For the text-containing cell, return its midpoint in (X, Y) coordinate format. 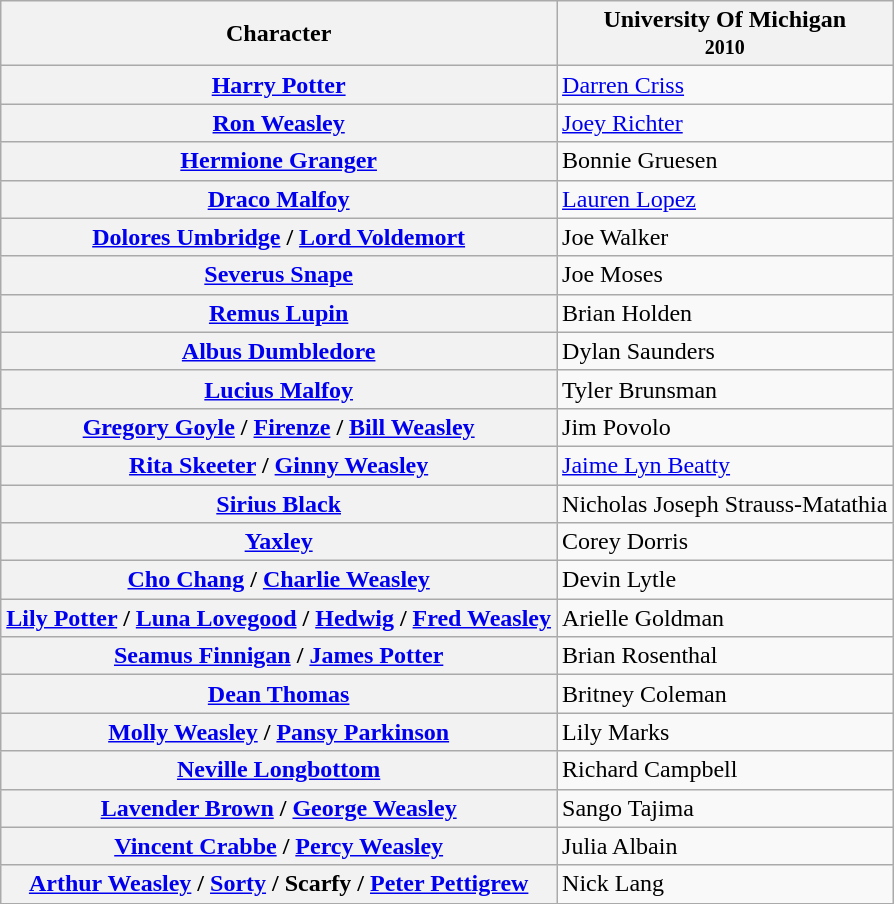
Sango Tajima (725, 808)
Seamus Finnigan / James Potter (279, 656)
Dolores Umbridge / Lord Voldemort (279, 237)
Darren Criss (725, 85)
Devin Lytle (725, 580)
Lily Potter / Luna Lovegood / Hedwig / Fred Weasley (279, 618)
Lavender Brown / George Weasley (279, 808)
Arthur Weasley / Sorty / Scarfy / Peter Pettigrew (279, 884)
Lily Marks (725, 732)
Neville Longbottom (279, 770)
Britney Coleman (725, 694)
Rita Skeeter / Ginny Weasley (279, 465)
Ron Weasley (279, 123)
Lucius Malfoy (279, 389)
Character (279, 34)
Tyler Brunsman (725, 389)
Sirius Black (279, 503)
Corey Dorris (725, 542)
Joe Moses (725, 275)
Julia Albain (725, 846)
Brian Holden (725, 313)
Nick Lang (725, 884)
Yaxley (279, 542)
Dylan Saunders (725, 351)
Richard Campbell (725, 770)
Joe Walker (725, 237)
Bonnie Gruesen (725, 161)
Cho Chang / Charlie Weasley (279, 580)
Brian Rosenthal (725, 656)
Lauren Lopez (725, 199)
Draco Malfoy (279, 199)
Severus Snape (279, 275)
Jim Povolo (725, 427)
Jaime Lyn Beatty (725, 465)
Nicholas Joseph Strauss-Matathia (725, 503)
Vincent Crabbe / Percy Weasley (279, 846)
Remus Lupin (279, 313)
Albus Dumbledore (279, 351)
Hermione Granger (279, 161)
Gregory Goyle / Firenze / Bill Weasley (279, 427)
University Of Michigan2010 (725, 34)
Joey Richter (725, 123)
Molly Weasley / Pansy Parkinson (279, 732)
Harry Potter (279, 85)
Dean Thomas (279, 694)
Arielle Goldman (725, 618)
